For the text-containing cell, return its midpoint in [X, Y] coordinate format. 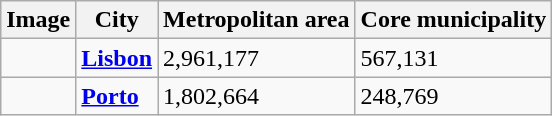
Lisbon [117, 58]
2,961,177 [256, 58]
Core municipality [454, 20]
248,769 [454, 96]
City [117, 20]
Metropolitan area [256, 20]
Porto [117, 96]
1,802,664 [256, 96]
567,131 [454, 58]
Image [38, 20]
